Extract the (X, Y) coordinate from the center of the cell holding the provided text.  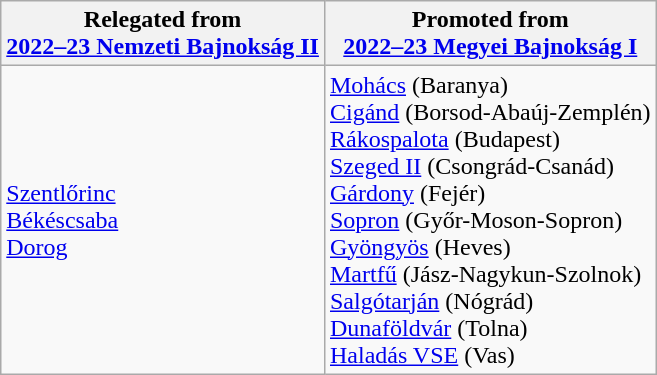
Szentlőrinc Békéscsaba Dorog (163, 220)
Promoted from2022–23 Megyei Bajnokság I (490, 34)
Relegated from2022–23 Nemzeti Bajnokság II (163, 34)
